Provide the [X, Y] coordinate of the cell's center where the given text is located.  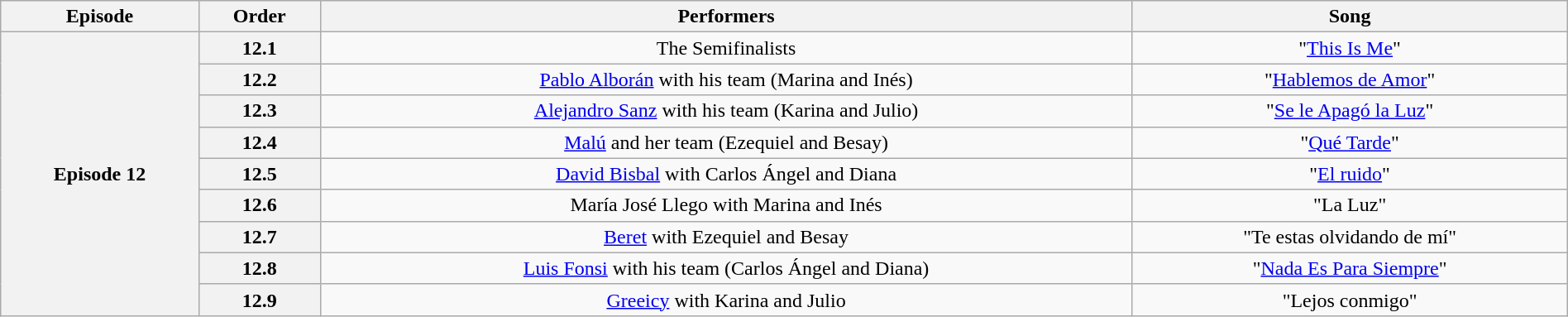
12.9 [260, 300]
Pablo Alborán with his team (Marina and Inés) [726, 79]
Order [260, 17]
12.5 [260, 174]
"La Luz" [1350, 205]
12.3 [260, 111]
Performers [726, 17]
Episode [100, 17]
Beret with Ezequiel and Besay [726, 237]
Luis Fonsi with his team (Carlos Ángel and Diana) [726, 268]
María José Llego with Marina and Inés [726, 205]
12.4 [260, 142]
Malú and her team (Ezequiel and Besay) [726, 142]
The Semifinalists [726, 48]
Song [1350, 17]
12.2 [260, 79]
Alejandro Sanz with his team (Karina and Julio) [726, 111]
12.6 [260, 205]
"Lejos conmigo" [1350, 300]
12.8 [260, 268]
Greeicy with Karina and Julio [726, 300]
"Nada Es Para Siempre" [1350, 268]
Episode 12 [100, 174]
"Se le Apagó la Luz" [1350, 111]
"Te estas olvidando de mí" [1350, 237]
"Hablemos de Amor" [1350, 79]
12.1 [260, 48]
12.7 [260, 237]
"El ruido" [1350, 174]
"Qué Tarde" [1350, 142]
David Bisbal with Carlos Ángel and Diana [726, 174]
"This Is Me" [1350, 48]
